Scan for the cell matching the given text and deliver its (X, Y) coordinate at center. 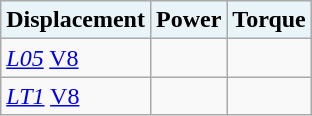
Displacement (76, 20)
Power (188, 20)
L05 V8 (76, 58)
LT1 V8 (76, 96)
Torque (269, 20)
